Output the (x, y) coordinate of the center of the cell containing the given text.  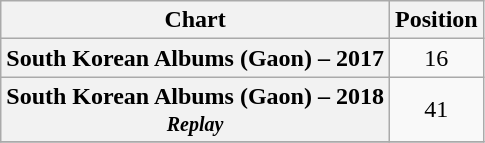
Chart (196, 20)
41 (436, 110)
Position (436, 20)
South Korean Albums (Gaon) – 2017 (196, 58)
16 (436, 58)
South Korean Albums (Gaon) – 2018Replay (196, 110)
